Detect which cell encompasses the target text, then output its [x, y] center coordinate. 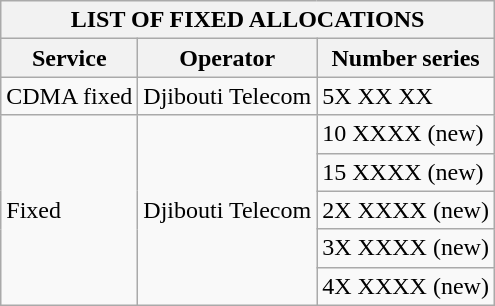
3X XXXX (new) [406, 248]
LIST OF FIXED ALLOCATIONS [248, 20]
Service [70, 58]
5X XX XX [406, 96]
CDMA fixed [70, 96]
Number series [406, 58]
4X XXXX (new) [406, 286]
Operator [228, 58]
10 XXXX (new) [406, 134]
Fixed [70, 210]
2X XXXX (new) [406, 210]
15 XXXX (new) [406, 172]
